Search for the cell housing the specified text and yield its [x, y] center coordinate. 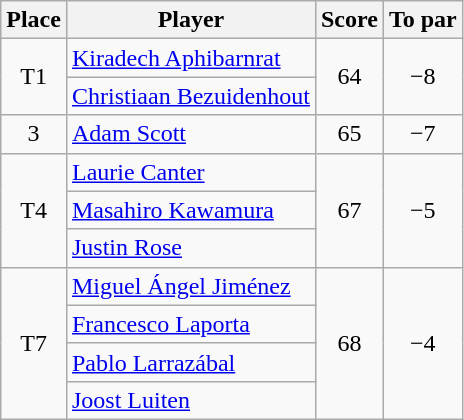
Joost Luiten [190, 400]
68 [349, 343]
67 [349, 210]
Player [190, 20]
Masahiro Kawamura [190, 210]
Kiradech Aphibarnrat [190, 58]
3 [34, 134]
Laurie Canter [190, 172]
Place [34, 20]
65 [349, 134]
−5 [422, 210]
−8 [422, 77]
T1 [34, 77]
64 [349, 77]
T4 [34, 210]
−4 [422, 343]
Miguel Ángel Jiménez [190, 286]
Score [349, 20]
Justin Rose [190, 248]
T7 [34, 343]
To par [422, 20]
Christiaan Bezuidenhout [190, 96]
Francesco Laporta [190, 324]
−7 [422, 134]
Adam Scott [190, 134]
Pablo Larrazábal [190, 362]
